Provide the (x, y) coordinate of the cell's center where the given text is located.  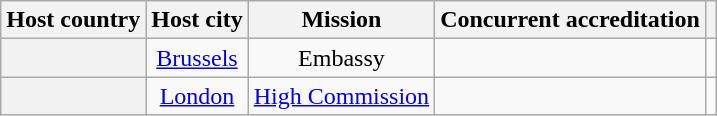
Embassy (341, 58)
Host city (197, 20)
Mission (341, 20)
London (197, 96)
High Commission (341, 96)
Host country (74, 20)
Concurrent accreditation (570, 20)
Brussels (197, 58)
